Locate the cell with the specified text and output its [X, Y] center coordinate. 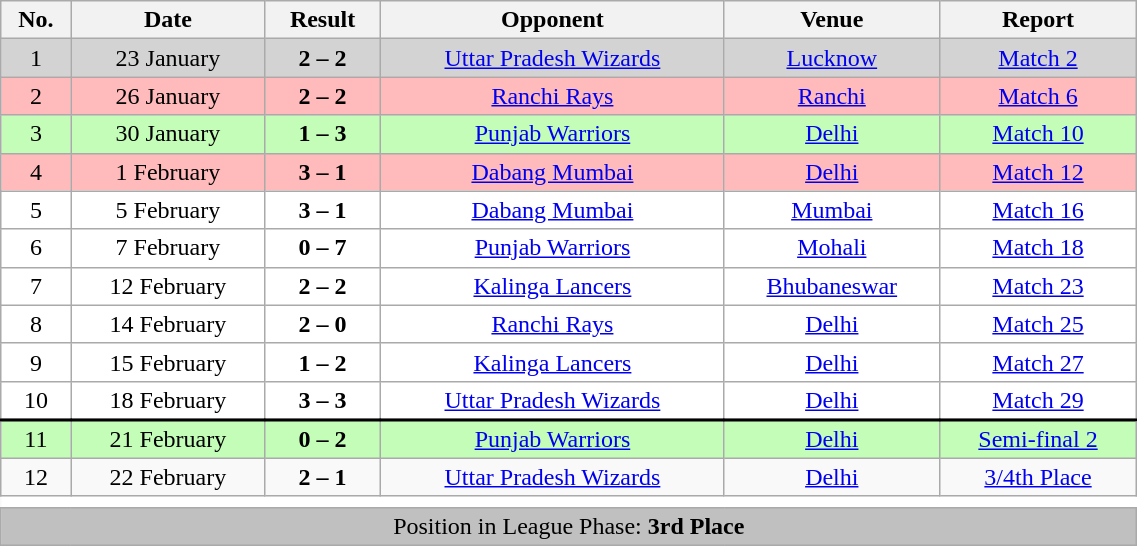
5 [36, 210]
Match 27 [1038, 362]
Report [1038, 20]
15 February [168, 362]
10 [36, 400]
0 – 7 [323, 248]
Lucknow [832, 58]
Match 16 [1038, 210]
Date [168, 20]
1 – 3 [323, 134]
26 January [168, 96]
22 February [168, 477]
1 – 2 [323, 362]
7 [36, 286]
Result [323, 20]
0 – 2 [323, 438]
Match 10 [1038, 134]
8 [36, 324]
Match 12 [1038, 172]
30 January [168, 134]
Mumbai [832, 210]
Match 2 [1038, 58]
7 February [168, 248]
21 February [168, 438]
4 [36, 172]
Position in League Phase: 3rd Place [569, 526]
Mohali [832, 248]
12 February [168, 286]
2 – 1 [323, 477]
Opponent [552, 20]
1 February [168, 172]
12 [36, 477]
5 February [168, 210]
23 January [168, 58]
Ranchi [832, 96]
Match 25 [1038, 324]
18 February [168, 400]
14 February [168, 324]
Venue [832, 20]
3 [36, 134]
6 [36, 248]
Semi-final 2 [1038, 438]
2 [36, 96]
Match 29 [1038, 400]
Bhubaneswar [832, 286]
Match 6 [1038, 96]
Match 18 [1038, 248]
3 – 3 [323, 400]
Match 23 [1038, 286]
3/4th Place [1038, 477]
2 – 0 [323, 324]
1 [36, 58]
No. [36, 20]
11 [36, 438]
9 [36, 362]
